Output the (x, y) coordinate of the center of the cell containing the given text.  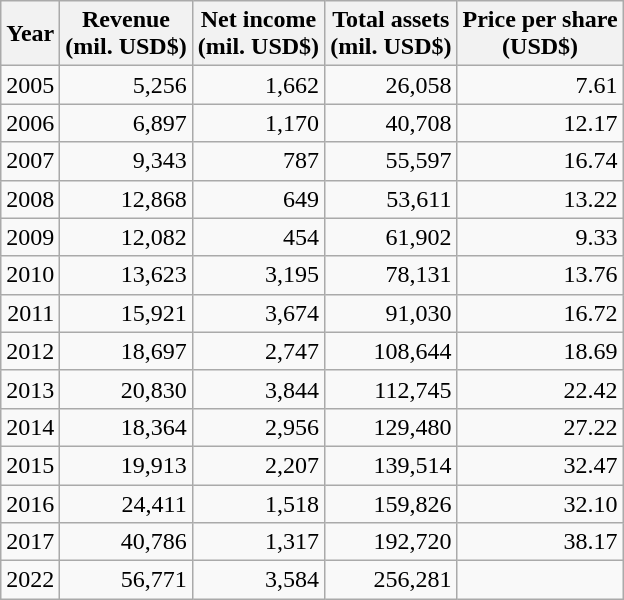
27.22 (540, 427)
Revenue(mil. USD$) (126, 34)
2013 (30, 389)
26,058 (391, 85)
13,623 (126, 275)
56,771 (126, 580)
192,720 (391, 542)
2017 (30, 542)
12,082 (126, 237)
12.17 (540, 123)
18,697 (126, 351)
2005 (30, 85)
2,747 (258, 351)
2010 (30, 275)
16.72 (540, 313)
16.74 (540, 161)
13.76 (540, 275)
2007 (30, 161)
18.69 (540, 351)
32.10 (540, 503)
9,343 (126, 161)
32.47 (540, 465)
139,514 (391, 465)
2008 (30, 199)
12,868 (126, 199)
2016 (30, 503)
22.42 (540, 389)
19,913 (126, 465)
Total assets(mil. USD$) (391, 34)
1,518 (258, 503)
53,611 (391, 199)
Year (30, 34)
3,674 (258, 313)
2,956 (258, 427)
61,902 (391, 237)
2006 (30, 123)
2011 (30, 313)
13.22 (540, 199)
7.61 (540, 85)
15,921 (126, 313)
2022 (30, 580)
91,030 (391, 313)
3,195 (258, 275)
112,745 (391, 389)
38.17 (540, 542)
40,708 (391, 123)
159,826 (391, 503)
9.33 (540, 237)
2015 (30, 465)
20,830 (126, 389)
1,317 (258, 542)
1,662 (258, 85)
5,256 (126, 85)
40,786 (126, 542)
78,131 (391, 275)
2014 (30, 427)
108,644 (391, 351)
2012 (30, 351)
18,364 (126, 427)
649 (258, 199)
1,170 (258, 123)
787 (258, 161)
Net income(mil. USD$) (258, 34)
24,411 (126, 503)
3,844 (258, 389)
6,897 (126, 123)
2,207 (258, 465)
Price per share(USD$) (540, 34)
256,281 (391, 580)
454 (258, 237)
129,480 (391, 427)
3,584 (258, 580)
55,597 (391, 161)
2009 (30, 237)
